Extract the [X, Y] coordinate from the center of the cell holding the provided text.  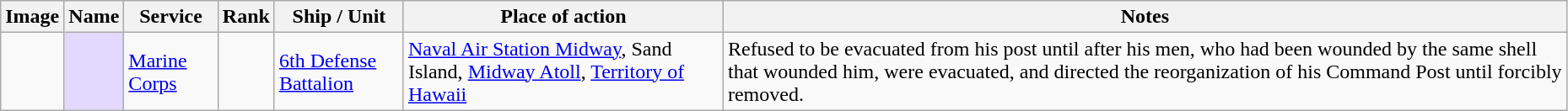
6th Defense Battalion [339, 71]
Name [94, 17]
Service [170, 17]
Naval Air Station Midway, Sand Island, Midway Atoll, Territory of Hawaii [563, 71]
Ship / Unit [339, 17]
Place of action [563, 17]
Marine Corps [170, 71]
Notes [1145, 17]
Rank [246, 17]
Image [32, 17]
